Search for the cell housing the specified text and yield its (x, y) center coordinate. 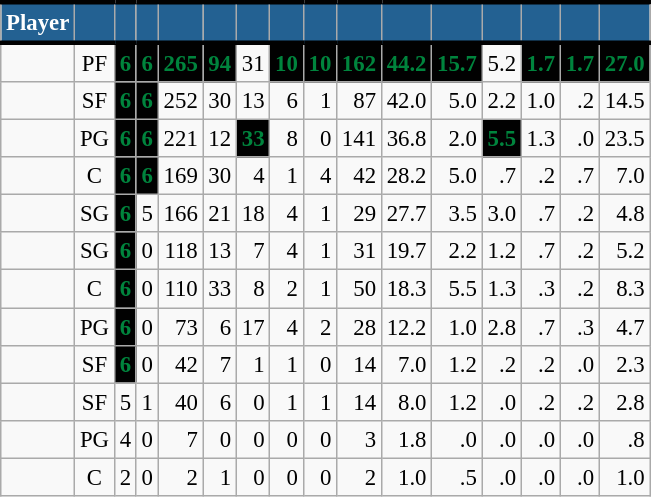
.5 (457, 477)
8.0 (406, 402)
94 (220, 62)
166 (180, 214)
.8 (624, 439)
36.8 (406, 139)
1.8 (406, 439)
221 (180, 139)
110 (180, 289)
265 (180, 62)
40 (180, 402)
18.3 (406, 289)
2.0 (457, 139)
23.5 (624, 139)
50 (360, 289)
14.5 (624, 101)
3 (360, 439)
3.0 (502, 214)
2.3 (624, 364)
169 (180, 176)
17 (252, 327)
118 (180, 251)
12.2 (406, 327)
12 (220, 139)
27.7 (406, 214)
Player (38, 22)
141 (360, 139)
21 (220, 214)
15.7 (457, 62)
28.2 (406, 176)
29 (360, 214)
42.0 (406, 101)
27.0 (624, 62)
87 (360, 101)
PF (95, 62)
4.7 (624, 327)
73 (180, 327)
3.5 (457, 214)
28 (360, 327)
18 (252, 214)
4.8 (624, 214)
19.7 (406, 251)
252 (180, 101)
162 (360, 62)
44.2 (406, 62)
8.3 (624, 289)
